Identify which cell holds the provided text, then report its [X, Y] central coordinate. 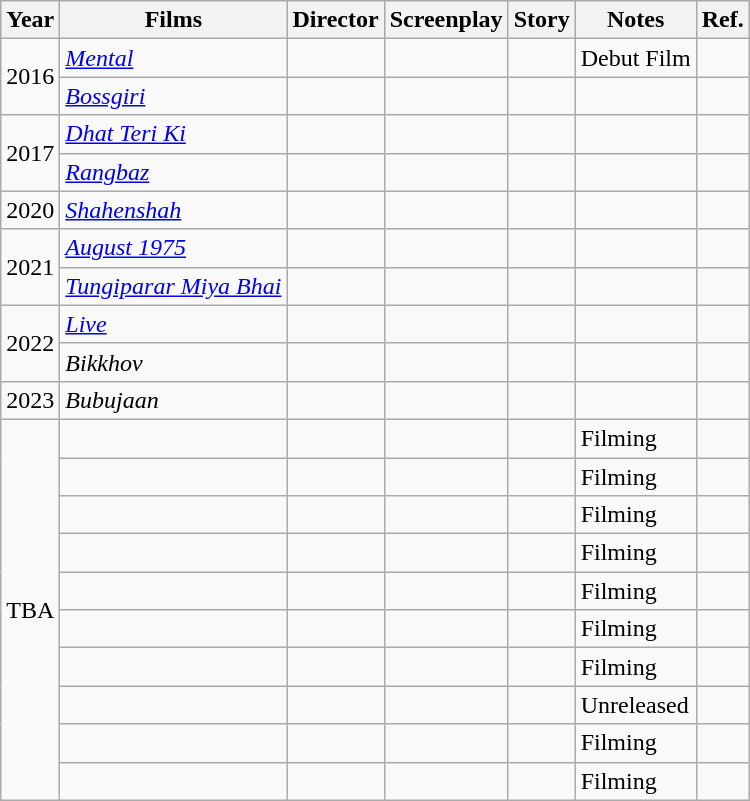
Tungiparar Miya Bhai [174, 286]
2020 [30, 210]
Story [542, 20]
Films [174, 20]
Ref. [722, 20]
TBA [30, 610]
Debut Film [636, 58]
2021 [30, 267]
Bubujaan [174, 400]
Shahenshah [174, 210]
2023 [30, 400]
Dhat Teri Ki [174, 134]
2016 [30, 77]
Mental [174, 58]
Rangbaz [174, 172]
Bossgiri [174, 96]
Notes [636, 20]
Live [174, 324]
Director [336, 20]
Unreleased [636, 705]
Year [30, 20]
Bikkhov [174, 362]
Screenplay [446, 20]
2017 [30, 153]
August 1975 [174, 248]
2022 [30, 343]
